Scan for the cell matching the given text and deliver its [x, y] coordinate at center. 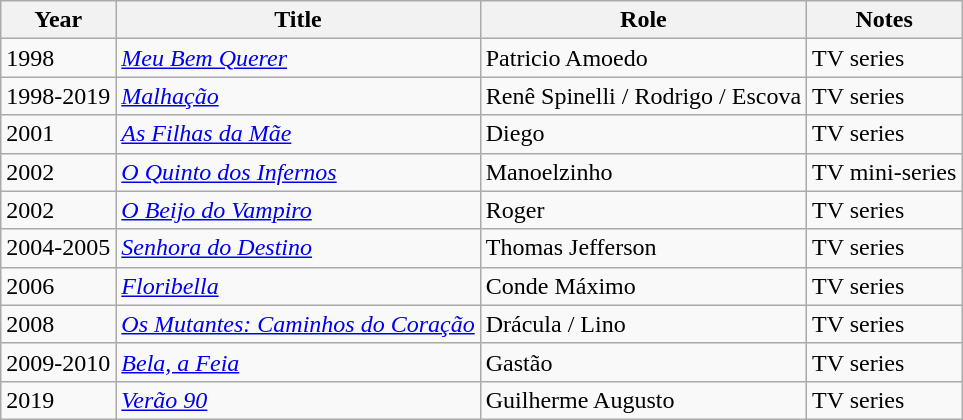
Gastão [643, 362]
Renê Spinelli / Rodrigo / Escova [643, 96]
Diego [643, 134]
Patricio Amoedo [643, 58]
Os Mutantes: Caminhos do Coração [298, 324]
2008 [58, 324]
Notes [884, 20]
Verão 90 [298, 400]
2004-2005 [58, 248]
Drácula / Lino [643, 324]
Floribella [298, 286]
Roger [643, 210]
As Filhas da Mãe [298, 134]
Role [643, 20]
2001 [58, 134]
Senhora do Destino [298, 248]
1998-2019 [58, 96]
Manoelzinho [643, 172]
Malhação [298, 96]
1998 [58, 58]
TV mini-series [884, 172]
Guilherme Augusto [643, 400]
Thomas Jefferson [643, 248]
2009-2010 [58, 362]
Meu Bem Querer [298, 58]
Title [298, 20]
2006 [58, 286]
O Beijo do Vampiro [298, 210]
O Quinto dos Infernos [298, 172]
Conde Máximo [643, 286]
2019 [58, 400]
Year [58, 20]
Bela, a Feia [298, 362]
